Return the (x, y) coordinate for the center point of the cell that contains the specified text.  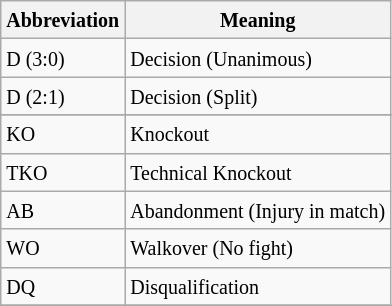
Disqualification (258, 286)
Meaning (258, 20)
D (2:1) (63, 96)
Walkover (No fight) (258, 248)
Technical Knockout (258, 172)
D (3:0) (63, 58)
Decision (Unanimous) (258, 58)
Abbreviation (63, 20)
DQ (63, 286)
Knockout (258, 134)
TKO (63, 172)
AB (63, 210)
Abandonment (Injury in match) (258, 210)
KO (63, 134)
Decision (Split) (258, 96)
WO (63, 248)
